Output the [X, Y] coordinate of the center of the cell containing the given text.  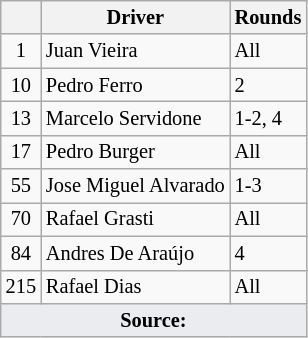
4 [268, 253]
2 [268, 85]
Pedro Ferro [136, 85]
10 [21, 85]
Andres De Araújo [136, 253]
70 [21, 219]
Jose Miguel Alvarado [136, 186]
84 [21, 253]
13 [21, 118]
Rounds [268, 17]
Rafael Dias [136, 287]
Rafael Grasti [136, 219]
1-3 [268, 186]
Juan Vieira [136, 51]
Source: [154, 320]
Marcelo Servidone [136, 118]
Pedro Burger [136, 152]
215 [21, 287]
1-2, 4 [268, 118]
55 [21, 186]
Driver [136, 17]
17 [21, 152]
1 [21, 51]
